Locate the cell with the specified text and output its [x, y] center coordinate. 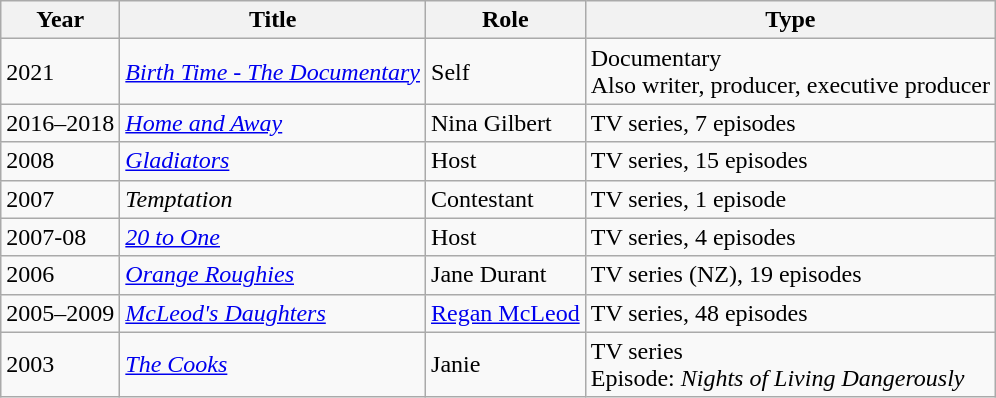
Home and Away [273, 123]
2007 [60, 199]
TV series, 7 episodes [790, 123]
Type [790, 20]
Role [506, 20]
2021 [60, 72]
2008 [60, 161]
TV series, 1 episode [790, 199]
TV seriesEpisode: Nights of Living Dangerously [790, 364]
Orange Roughies [273, 275]
TV series, 4 episodes [790, 237]
2003 [60, 364]
TV series, 48 episodes [790, 313]
TV series (NZ), 19 episodes [790, 275]
Documentary Also writer, producer, executive producer [790, 72]
Gladiators [273, 161]
Janie [506, 364]
TV series, 15 episodes [790, 161]
Contestant [506, 199]
Regan McLeod [506, 313]
Jane Durant [506, 275]
20 to One [273, 237]
Title [273, 20]
Temptation [273, 199]
Self [506, 72]
The Cooks [273, 364]
McLeod's Daughters [273, 313]
2005–2009 [60, 313]
Year [60, 20]
2007-08 [60, 237]
2006 [60, 275]
Birth Time - The Documentary [273, 72]
2016–2018 [60, 123]
Nina Gilbert [506, 123]
